Determine the (x, y) coordinate at the center of the cell enclosing the given text.  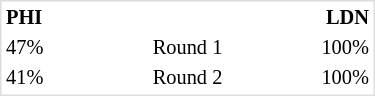
Round 2 (188, 78)
LDN (325, 18)
Round 1 (188, 48)
PHI (49, 18)
41% (49, 78)
47% (49, 48)
